Identify which cell holds the provided text, then report its [x, y] central coordinate. 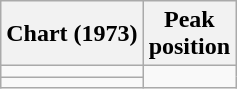
Peakposition [189, 34]
Chart (1973) [72, 34]
